Search for the cell housing the specified text and yield its (x, y) center coordinate. 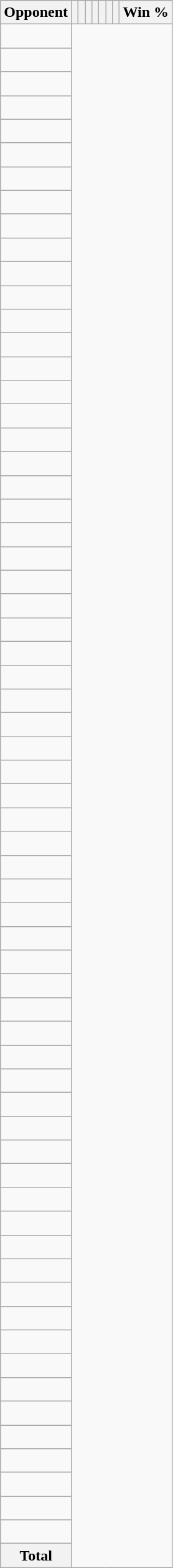
Total (36, 1556)
Win % (146, 12)
Opponent (36, 12)
